Determine the (X, Y) coordinate at the center of the cell enclosing the given text.  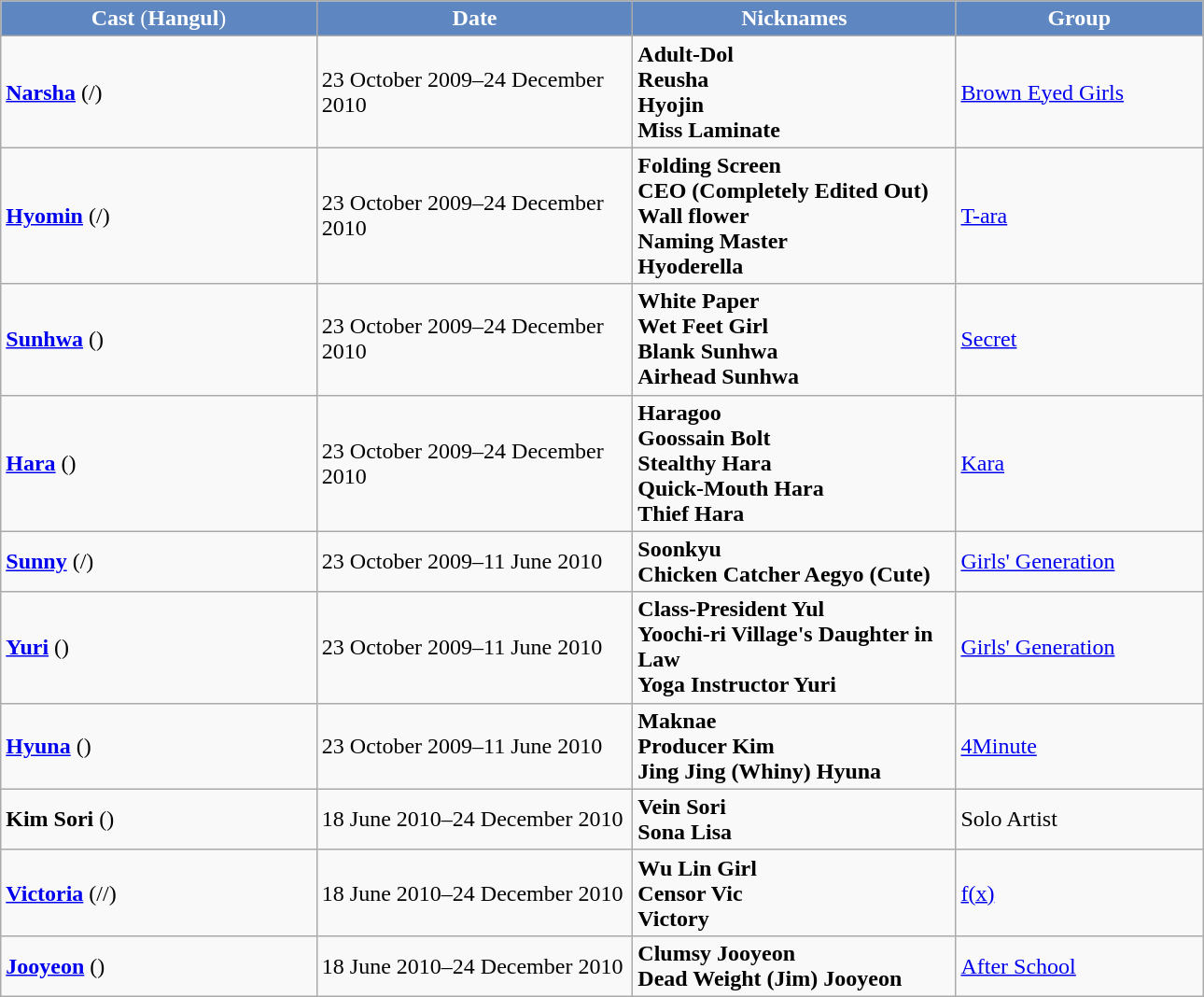
Adult-Dol Reusha Hyojin Miss Laminate (794, 91)
Victoria (//) (159, 892)
Yuri () (159, 648)
Nicknames (794, 19)
Wu Lin Girl Censor Vic Victory (794, 892)
Hyomin (/) (159, 216)
Folding Screen CEO (Completely Edited Out) Wall flower Naming Master Hyoderella (794, 216)
f(x) (1079, 892)
Sunny (/) (159, 562)
Brown Eyed Girls (1079, 91)
After School (1079, 965)
Cast (Hangul) (159, 19)
Soonkyu Chicken Catcher Aegyo (Cute) (794, 562)
Class-President Yul Yoochi-ri Village's Daughter in Law Yoga Instructor Yuri (794, 648)
Kim Sori () (159, 820)
4Minute (1079, 746)
Clumsy Jooyeon Dead Weight (Jim) Jooyeon (794, 965)
Group (1079, 19)
White Paper Wet Feet Girl Blank Sunhwa Airhead Sunhwa (794, 340)
Secret (1079, 340)
Haragoo Goossain Bolt Stealthy Hara Quick-Mouth Hara Thief Hara (794, 463)
Vein Sori Sona Lisa (794, 820)
T-ara (1079, 216)
Jooyeon () (159, 965)
Sunhwa () (159, 340)
Solo Artist (1079, 820)
Hyuna () (159, 746)
Date (474, 19)
Hara () (159, 463)
Maknae Producer Kim Jing Jing (Whiny) Hyuna (794, 746)
Kara (1079, 463)
Narsha (/) (159, 91)
